Scan for the cell matching the given text and deliver its [X, Y] coordinate at center. 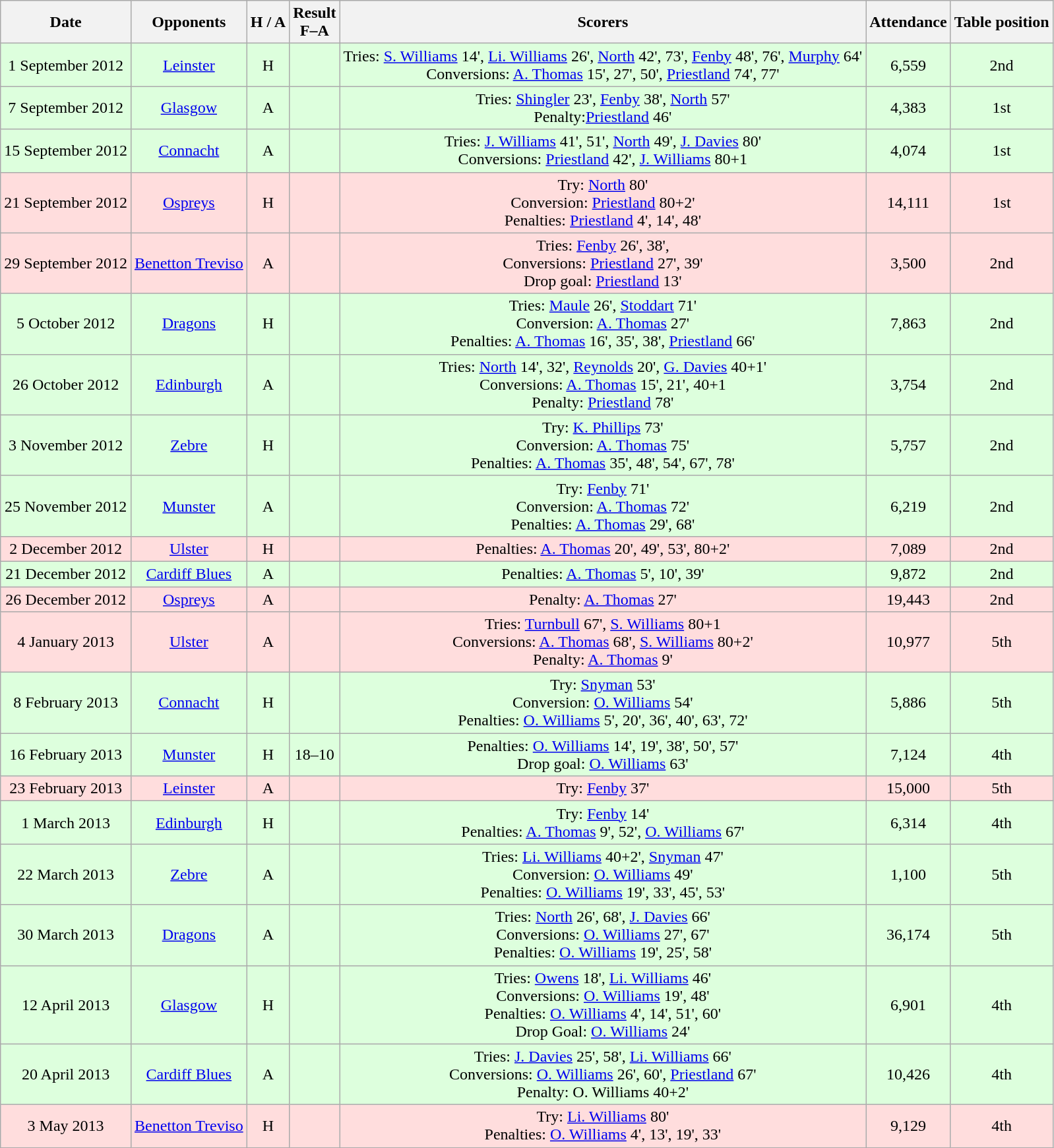
1 March 2013 [66, 823]
Penalties: O. Williams 14', 19', 38', 50', 57' Drop goal: O. Williams 63' [603, 754]
1,100 [908, 874]
20 April 2013 [66, 1074]
2 December 2012 [66, 549]
3,754 [908, 384]
5 October 2012 [66, 324]
16 February 2013 [66, 754]
21 September 2012 [66, 202]
3 May 2013 [66, 1126]
Penalty: A. Thomas 27' [603, 599]
8 February 2013 [66, 703]
14,111 [908, 202]
Try: K. Phillips 73' Conversion: A. Thomas 75' Penalties: A. Thomas 35', 48', 54', 67', 78' [603, 445]
Tries: J. Williams 41', 51', North 49', J. Davies 80' Conversions: Priestland 42', J. Williams 80+1 [603, 150]
29 September 2012 [66, 263]
Tries: Maule 26', Stoddart 71' Conversion: A. Thomas 27' Penalties: A. Thomas 16', 35', 38', Priestland 66' [603, 324]
7,863 [908, 324]
Table position [1001, 22]
Tries: North 14', 32', Reynolds 20', G. Davies 40+1' Conversions: A. Thomas 15', 21', 40+1 Penalty: Priestland 78' [603, 384]
Penalties: A. Thomas 20', 49', 53', 80+2' [603, 549]
Tries: Shingler 23', Fenby 38', North 57' Penalty:Priestland 46' [603, 108]
4,074 [908, 150]
1 September 2012 [66, 65]
Tries: North 26', 68', J. Davies 66' Conversions: O. Williams 27', 67' Penalties: O. Williams 19', 25', 58' [603, 935]
Tries: S. Williams 14', Li. Williams 26', North 42', 73', Fenby 48', 76', Murphy 64' Conversions: A. Thomas 15', 27', 50', Priestland 74', 77' [603, 65]
3 November 2012 [66, 445]
15,000 [908, 789]
4,383 [908, 108]
4 January 2013 [66, 642]
9,872 [908, 574]
21 December 2012 [66, 574]
10,977 [908, 642]
Try: Fenby 14' Penalties: A. Thomas 9', 52', O. Williams 67' [603, 823]
Try: Fenby 71' Conversion: A. Thomas 72' Penalties: A. Thomas 29', 68' [603, 506]
7,089 [908, 549]
Tries: Fenby 26', 38', Conversions: Priestland 27', 39' Drop goal: Priestland 13' [603, 263]
22 March 2013 [66, 874]
9,129 [908, 1126]
23 February 2013 [66, 789]
36,174 [908, 935]
Attendance [908, 22]
Tries: Owens 18', Li. Williams 46' Conversions: O. Williams 19', 48' Penalties: O. Williams 4', 14', 51', 60' Drop Goal: O. Williams 24' [603, 1005]
Opponents [189, 22]
7,124 [908, 754]
25 November 2012 [66, 506]
6,219 [908, 506]
7 September 2012 [66, 108]
12 April 2013 [66, 1005]
26 October 2012 [66, 384]
18–10 [315, 754]
Penalties: A. Thomas 5', 10', 39' [603, 574]
Try: Snyman 53' Conversion: O. Williams 54' Penalties: O. Williams 5', 20', 36', 40', 63', 72' [603, 703]
Tries: Li. Williams 40+2', Snyman 47' Conversion: O. Williams 49' Penalties: O. Williams 19', 33', 45', 53' [603, 874]
Try: Li. Williams 80' Penalties: O. Williams 4', 13', 19', 33' [603, 1126]
19,443 [908, 599]
H / A [268, 22]
5,886 [908, 703]
Try: Fenby 37' [603, 789]
15 September 2012 [66, 150]
6,314 [908, 823]
30 March 2013 [66, 935]
6,559 [908, 65]
Scorers [603, 22]
10,426 [908, 1074]
26 December 2012 [66, 599]
ResultF–A [315, 22]
3,500 [908, 263]
5,757 [908, 445]
Tries: Turnbull 67', S. Williams 80+1 Conversions: A. Thomas 68', S. Williams 80+2' Penalty: A. Thomas 9' [603, 642]
6,901 [908, 1005]
Tries: J. Davies 25', 58', Li. Williams 66' Conversions: O. Williams 26', 60', Priestland 67' Penalty: O. Williams 40+2' [603, 1074]
Date [66, 22]
Try: North 80' Conversion: Priestland 80+2' Penalties: Priestland 4', 14', 48' [603, 202]
